Scan for the cell matching the given text and deliver its (x, y) coordinate at center. 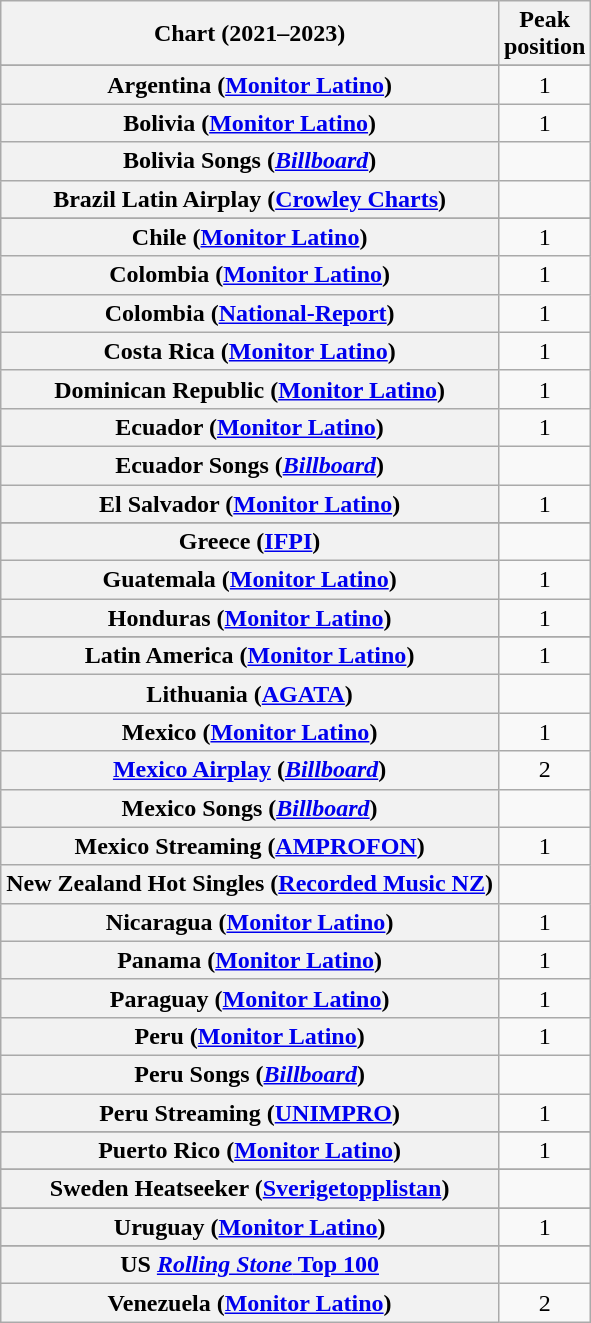
Ecuador (Monitor Latino) (250, 427)
Peakposition (544, 34)
Venezuela (Monitor Latino) (250, 1303)
Dominican Republic (Monitor Latino) (250, 389)
Argentina (Monitor Latino) (250, 85)
Mexico Airplay (Billboard) (250, 770)
Chart (2021–2023) (250, 34)
Panama (Monitor Latino) (250, 960)
Peru Songs (Billboard) (250, 1074)
Nicaragua (Monitor Latino) (250, 922)
Uruguay (Monitor Latino) (250, 1227)
Colombia (National-Report) (250, 313)
Puerto Rico (Monitor Latino) (250, 1151)
Latin America (Monitor Latino) (250, 656)
Lithuania (AGATA) (250, 694)
Peru (Monitor Latino) (250, 1036)
US Rolling Stone Top 100 (250, 1265)
Guatemala (Monitor Latino) (250, 580)
New Zealand Hot Singles (Recorded Music NZ) (250, 884)
Costa Rica (Monitor Latino) (250, 351)
Honduras (Monitor Latino) (250, 618)
Mexico Streaming (AMPROFON) (250, 846)
Sweden Heatseeker (Sverigetopplistan) (250, 1189)
Paraguay (Monitor Latino) (250, 998)
Greece (IFPI) (250, 542)
El Salvador (Monitor Latino) (250, 503)
Ecuador Songs (Billboard) (250, 465)
Bolivia (Monitor Latino) (250, 123)
Peru Streaming (UNIMPRO) (250, 1113)
Colombia (Monitor Latino) (250, 275)
Brazil Latin Airplay (Crowley Charts) (250, 199)
Mexico Songs (Billboard) (250, 808)
Mexico (Monitor Latino) (250, 732)
Chile (Monitor Latino) (250, 237)
Bolivia Songs (Billboard) (250, 161)
